Detect which cell encompasses the target text, then output its [x, y] center coordinate. 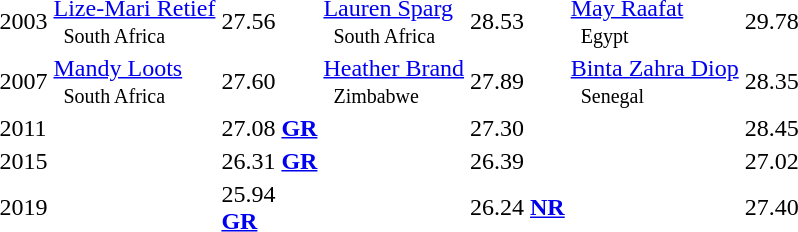
27.30 [518, 128]
27.60 [270, 82]
27.08 GR [270, 128]
26.39 [518, 161]
Heather Brand Zimbabwe [394, 82]
27.89 [518, 82]
Binta Zahra Diop Senegal [654, 82]
26.31 GR [270, 161]
Mandy Loots South Africa [134, 82]
